Locate the cell with the specified text and output its [x, y] center coordinate. 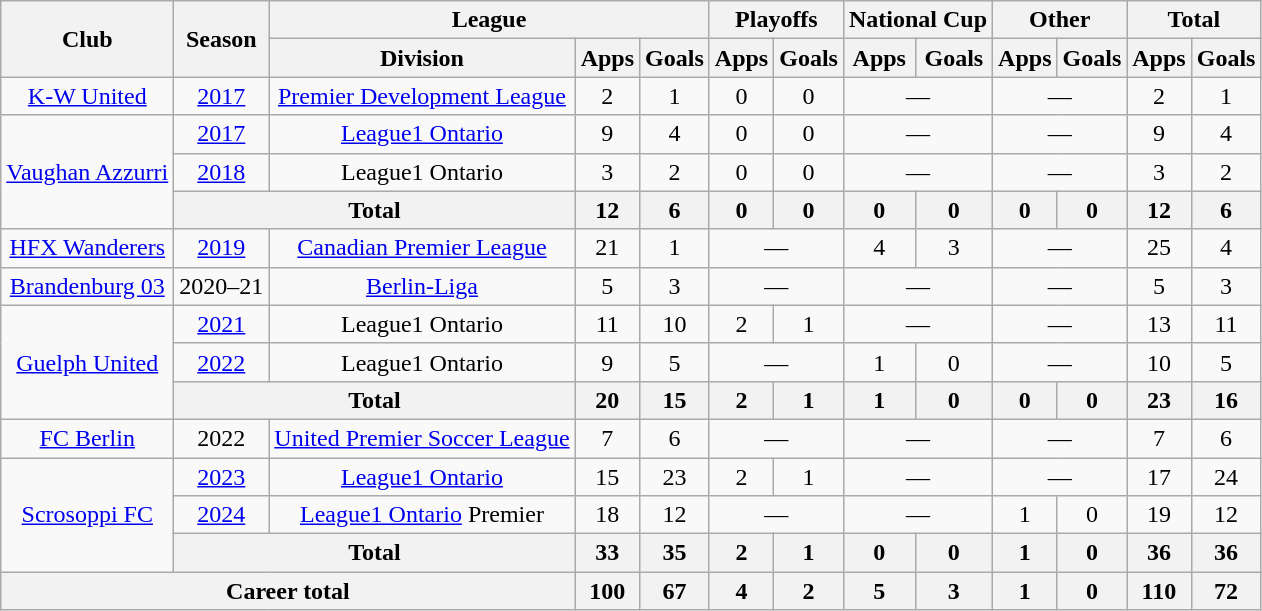
16 [1226, 400]
67 [675, 591]
19 [1159, 515]
2024 [222, 515]
24 [1226, 477]
25 [1159, 248]
21 [607, 248]
2020–21 [222, 286]
FC Berlin [88, 438]
National Cup [918, 20]
20 [607, 400]
13 [1159, 324]
Season [222, 39]
Guelph United [88, 362]
2021 [222, 324]
17 [1159, 477]
33 [607, 553]
Other [1060, 20]
72 [1226, 591]
Vaughan Azzurri [88, 172]
110 [1159, 591]
Career total [288, 591]
Playoffs [776, 20]
Canadian Premier League [422, 248]
18 [607, 515]
Premier Development League [422, 96]
League1 Ontario Premier [422, 515]
Scrosoppi FC [88, 515]
35 [675, 553]
League [489, 20]
Division [422, 58]
2023 [222, 477]
Brandenburg 03 [88, 286]
2019 [222, 248]
100 [607, 591]
HFX Wanderers [88, 248]
2018 [222, 172]
K-W United [88, 96]
United Premier Soccer League [422, 438]
Berlin-Liga [422, 286]
Club [88, 39]
